Return (x, y) of the center of cell containing provided text 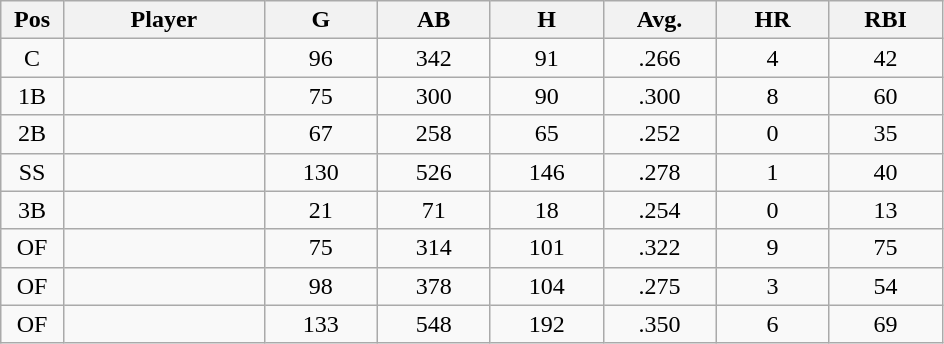
6 (772, 324)
HR (772, 20)
300 (434, 96)
342 (434, 58)
C (32, 58)
101 (546, 248)
.322 (660, 248)
98 (320, 286)
RBI (886, 20)
9 (772, 248)
258 (434, 134)
104 (546, 286)
Avg. (660, 20)
8 (772, 96)
42 (886, 58)
192 (546, 324)
146 (546, 172)
67 (320, 134)
.254 (660, 210)
18 (546, 210)
60 (886, 96)
13 (886, 210)
54 (886, 286)
H (546, 20)
.300 (660, 96)
21 (320, 210)
3B (32, 210)
.252 (660, 134)
G (320, 20)
69 (886, 324)
AB (434, 20)
96 (320, 58)
65 (546, 134)
71 (434, 210)
1 (772, 172)
91 (546, 58)
.278 (660, 172)
Pos (32, 20)
.350 (660, 324)
4 (772, 58)
548 (434, 324)
133 (320, 324)
314 (434, 248)
.266 (660, 58)
3 (772, 286)
526 (434, 172)
1B (32, 96)
35 (886, 134)
378 (434, 286)
.275 (660, 286)
2B (32, 134)
Player (164, 20)
40 (886, 172)
90 (546, 96)
130 (320, 172)
SS (32, 172)
